Search for the cell housing the specified text and yield its [x, y] center coordinate. 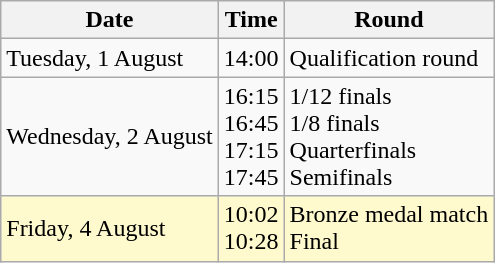
1/12 finals 1/8 finals Quarterfinals Semifinals [389, 136]
16:15 16:45 17:15 17:45 [251, 136]
Round [389, 20]
Qualification round [389, 58]
10:02 10:28 [251, 228]
14:00 [251, 58]
Bronze medal match Final [389, 228]
Tuesday, 1 August [110, 58]
Friday, 4 August [110, 228]
Wednesday, 2 August [110, 136]
Time [251, 20]
Date [110, 20]
